Find where the given text appears and provide that cell's center as (x, y) coordinate. 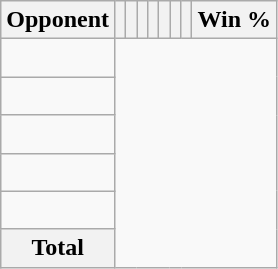
Total (58, 248)
Win % (234, 20)
Opponent (58, 20)
